Provide the [X, Y] coordinate of the cell's center where the given text is located.  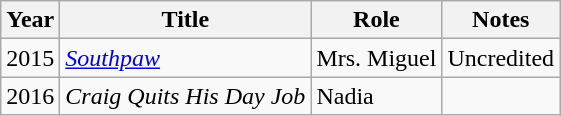
Craig Quits His Day Job [186, 96]
Mrs. Miguel [376, 58]
2015 [30, 58]
Southpaw [186, 58]
Nadia [376, 96]
Title [186, 20]
Notes [501, 20]
Role [376, 20]
Year [30, 20]
Uncredited [501, 58]
2016 [30, 96]
